Search for the cell housing the specified text and yield its [X, Y] center coordinate. 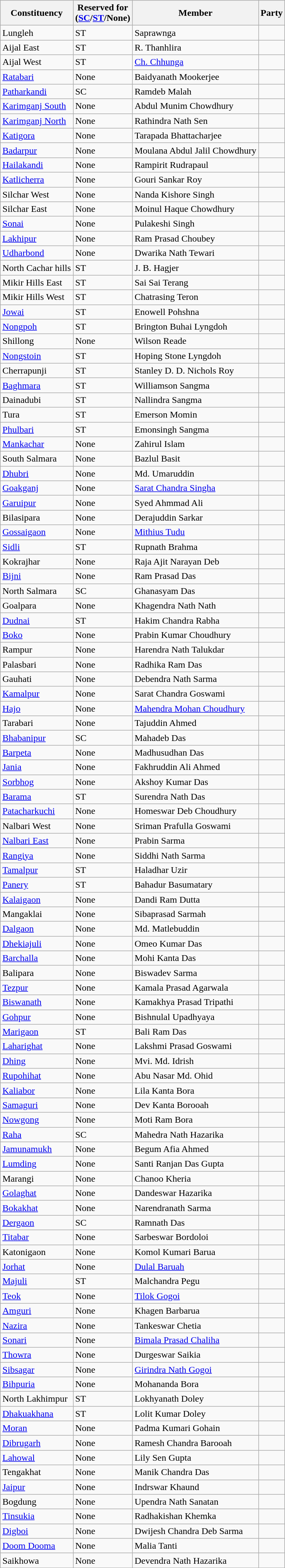
Nalbari West [37, 826]
Constituency [37, 13]
Mohi Kanta Das [195, 958]
Rupnath Brahma [195, 547]
Tankeswar Chetia [195, 1325]
Lumding [37, 1164]
Girindra Nath Gogoi [195, 1370]
Bishnulal Upadhyaya [195, 1017]
Barama [37, 797]
Sarbeswar Bordoloi [195, 1237]
Mangaklai [37, 914]
Saikhowa [37, 1560]
Ram Prasad Choubey [195, 238]
Omeo Kumar Das [195, 944]
Siddhi Nath Sarma [195, 855]
North Lakhimpur [37, 1399]
Zahirul Islam [195, 444]
Mikir Hills East [37, 282]
Aijal East [37, 47]
Debendra Nath Sarma [195, 679]
Aijal West [37, 62]
Mahendra Mohan Choudhury [195, 709]
Party [271, 13]
Titabar [37, 1237]
Lila Kanta Bora [195, 1090]
Homeswar Deb Choudhury [195, 811]
Mvi. Md. Idrish [195, 1061]
Ghanasyam Das [195, 591]
Sriman Prafulla Goswami [195, 826]
Dergaon [37, 1223]
Golaghat [37, 1193]
Emerson Momin [195, 414]
Sibaprasad Sarmah [195, 914]
Cherrapunji [37, 370]
Goakganj [37, 488]
Lolit Kumar Doley [195, 1414]
Rampirit Rudrapaul [195, 165]
Biswanath [37, 1002]
Indrswar Khaund [195, 1487]
Dhing [37, 1061]
Sonai [37, 224]
Radhika Ram Das [195, 664]
Jaipur [37, 1487]
Ram Prasad Das [195, 576]
Williamson Sangma [195, 385]
Abdul Munim Chowdhury [195, 106]
Prabin Kumar Choudhury [195, 635]
Bahadur Basumatary [195, 885]
Majuli [37, 1281]
South Salmara [37, 459]
Karimganj South [37, 106]
Sidli [37, 547]
Devendra Nath Hazarika [195, 1560]
Lahowal [37, 1458]
Sorbhog [37, 782]
Marangi [37, 1179]
Mankachar [37, 444]
Komol Kumari Barua [195, 1252]
Md. Umaruddin [195, 474]
Enowell Pohshna [195, 312]
Mithius Tudu [195, 532]
Biswadev Sarma [195, 973]
Mikir Hills West [37, 297]
Kamalpur [37, 694]
Moinul Haque Chowdhury [195, 209]
Tinsukia [37, 1516]
Bogdung [37, 1502]
Shillong [37, 341]
Tura [37, 414]
Chanoo Kheria [195, 1179]
Hakim Chandra Rabha [195, 620]
Garuipur [37, 503]
Malia Tanti [195, 1546]
Panery [37, 885]
Upendra Nath Sanatan [195, 1502]
Gauhati [37, 679]
Moran [37, 1428]
Udharbond [37, 253]
Balipara [37, 973]
Gohpur [37, 1017]
Lily Sen Gupta [195, 1458]
Dhakuakhana [37, 1414]
Sarat Chandra Singha [195, 488]
Silchar East [37, 209]
Moti Ram Bora [195, 1120]
Sarat Chandra Goswami [195, 694]
Dwarika Nath Tewari [195, 253]
Nongstoin [37, 356]
Pulakeshi Singh [195, 224]
Digboi [37, 1531]
Reserved for(SC/ST/None) [103, 13]
Syed Ahmmad Ali [195, 503]
Patacharkuchi [37, 811]
J. B. Hagjer [195, 268]
Tarapada Bhattacharjee [195, 135]
Ratabari [37, 77]
Prabin Sarma [195, 841]
Teok [37, 1296]
Dudnai [37, 620]
Kaliabor [37, 1090]
Laharighat [37, 1046]
Madhusudhan Das [195, 753]
Lungleh [37, 33]
Bihpuria [37, 1384]
Mahadeb Das [195, 738]
Manik Chandra Das [195, 1472]
Katonigaon [37, 1252]
Abu Nasar Md. Ohid [195, 1076]
Begum Afia Ahmed [195, 1149]
Rampur [37, 650]
Thowra [37, 1355]
Kokrajhar [37, 562]
Md. Matlebuddin [195, 929]
Gossaigaon [37, 532]
Derajuddin Sarkar [195, 518]
Radhakishan Khemka [195, 1516]
Raja Ajit Narayan Deb [195, 562]
Karimganj North [37, 121]
Lokhyanath Doley [195, 1399]
Nazira [37, 1325]
Nallindra Sangma [195, 400]
Phulbari [37, 430]
Bilasipara [37, 518]
Dandeswar Hazarika [195, 1193]
Lakshmi Prasad Goswami [195, 1046]
Barchalla [37, 958]
Mohananda Bora [195, 1384]
Malchandra Pegu [195, 1281]
Nanda Kishore Singh [195, 194]
Jorhat [37, 1267]
Sibsagar [37, 1370]
Dwijesh Chandra Deb Sarma [195, 1531]
Chatrasing Teron [195, 297]
Kalaigaon [37, 900]
Akshoy Kumar Das [195, 782]
Kamakhya Prasad Tripathi [195, 1002]
Nongpoh [37, 326]
North Cachar hills [37, 268]
Rangiya [37, 855]
Dainadubi [37, 400]
Harendra Nath Talukdar [195, 650]
Dhubri [37, 474]
Santi Ranjan Das Gupta [195, 1164]
Ch. Chhunga [195, 62]
Bokakhat [37, 1208]
Dev Kanta Borooah [195, 1105]
Palasbari [37, 664]
Brington Buhai Lyngdoh [195, 326]
Khagendra Nath Nath [195, 606]
Patharkandi [37, 91]
Boko [37, 635]
Rupohihat [37, 1076]
Nowgong [37, 1120]
Member [195, 13]
Baidyanath Mookerjee [195, 77]
Badarpur [37, 150]
Tilok Gogoi [195, 1296]
Hoping Stone Lyngdoh [195, 356]
Dalgaon [37, 929]
Tarabari [37, 723]
Lakhipur [37, 238]
Surendra Nath Das [195, 797]
Wilson Reade [195, 341]
Bimala Prasad Chaliha [195, 1340]
Rathindra Nath Sen [195, 121]
Mahedra Nath Hazarika [195, 1134]
Baghmara [37, 385]
Doom Dooma [37, 1546]
Tezpur [37, 988]
Kamala Prasad Agarwala [195, 988]
Khagen Barbarua [195, 1311]
Tamalpur [37, 870]
Jamunamukh [37, 1149]
Dandi Ram Dutta [195, 900]
Sonari [37, 1340]
Ramnath Das [195, 1223]
Amguri [37, 1311]
Ramdeb Malah [195, 91]
Silchar West [37, 194]
Dhekiajuli [37, 944]
Moulana Abdul Jalil Chowdhury [195, 150]
Bali Ram Das [195, 1032]
Bijni [37, 576]
Stanley D. D. Nichols Roy [195, 370]
Padma Kumari Gohain [195, 1428]
Sai Sai Terang [195, 282]
Katigora [37, 135]
Haladhar Uzir [195, 870]
Dibrugarh [37, 1443]
Katlicherra [37, 179]
Bazlul Basit [195, 459]
Hajo [37, 709]
Tengakhat [37, 1472]
Dulal Baruah [195, 1267]
Nalbari East [37, 841]
Narendranath Sarma [195, 1208]
Gouri Sankar Roy [195, 179]
Bhabanipur [37, 738]
Goalpara [37, 606]
Tajuddin Ahmed [195, 723]
Saprawnga [195, 33]
North Salmara [37, 591]
Jania [37, 767]
Marigaon [37, 1032]
Raha [37, 1134]
Barpeta [37, 753]
R. Thanhlira [195, 47]
Fakhruddin Ali Ahmed [195, 767]
Hailakandi [37, 165]
Samaguri [37, 1105]
Emonsingh Sangma [195, 430]
Jowai [37, 312]
Ramesh Chandra Barooah [195, 1443]
Durgeswar Saikia [195, 1355]
